Return [x, y] of the center of cell containing provided text 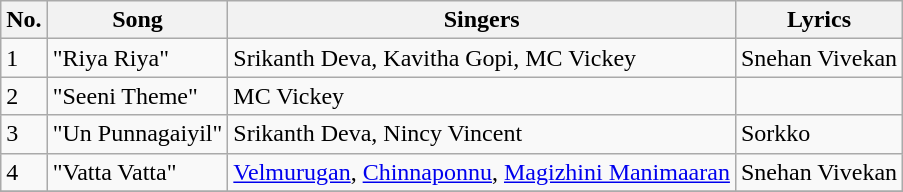
Song [138, 20]
2 [24, 96]
Velmurugan, Chinnaponnu, Magizhini Manimaaran [482, 172]
Srikanth Deva, Nincy Vincent [482, 134]
"Riya Riya" [138, 58]
1 [24, 58]
"Seeni Theme" [138, 96]
3 [24, 134]
MC Vickey [482, 96]
"Un Punnagaiyil" [138, 134]
4 [24, 172]
"Vatta Vatta" [138, 172]
Lyrics [818, 20]
No. [24, 20]
Srikanth Deva, Kavitha Gopi, MC Vickey [482, 58]
Singers [482, 20]
Sorkko [818, 134]
